Extract the [x, y] coordinate from the center of the cell holding the provided text.  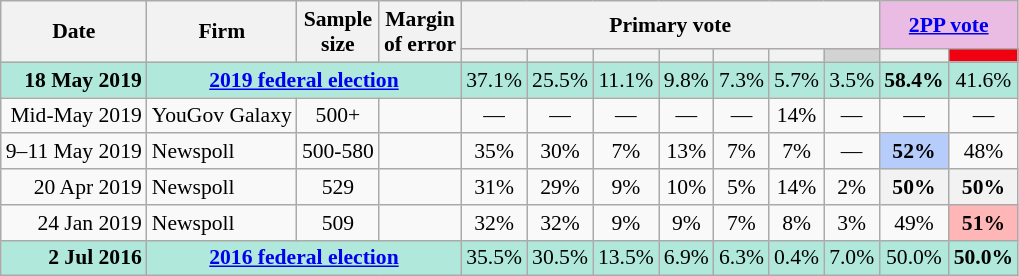
31% [494, 187]
25.5% [560, 80]
10% [686, 187]
0.4% [796, 258]
3% [852, 223]
509 [338, 223]
8% [796, 223]
Date [74, 32]
Samplesize [338, 32]
Primary vote [670, 25]
7.3% [742, 80]
13% [686, 152]
2016 federal election [304, 258]
5.7% [796, 80]
20 Apr 2019 [74, 187]
37.1% [494, 80]
529 [338, 187]
500-580 [338, 152]
9.8% [686, 80]
Marginof error [420, 32]
13.5% [626, 258]
9–11 May 2019 [74, 152]
29% [560, 187]
Mid-May 2019 [74, 116]
2% [852, 187]
18 May 2019 [74, 80]
6.9% [686, 258]
51% [984, 223]
2019 federal election [304, 80]
6.3% [742, 258]
30.5% [560, 258]
500+ [338, 116]
24 Jan 2019 [74, 223]
2PP vote [948, 25]
52% [914, 152]
YouGov Galaxy [222, 116]
49% [914, 223]
2 Jul 2016 [74, 258]
48% [984, 152]
58.4% [914, 80]
41.6% [984, 80]
5% [742, 187]
35% [494, 152]
35.5% [494, 258]
11.1% [626, 80]
Firm [222, 32]
7.0% [852, 258]
3.5% [852, 80]
30% [560, 152]
